Locate the cell with the specified text and output its [X, Y] center coordinate. 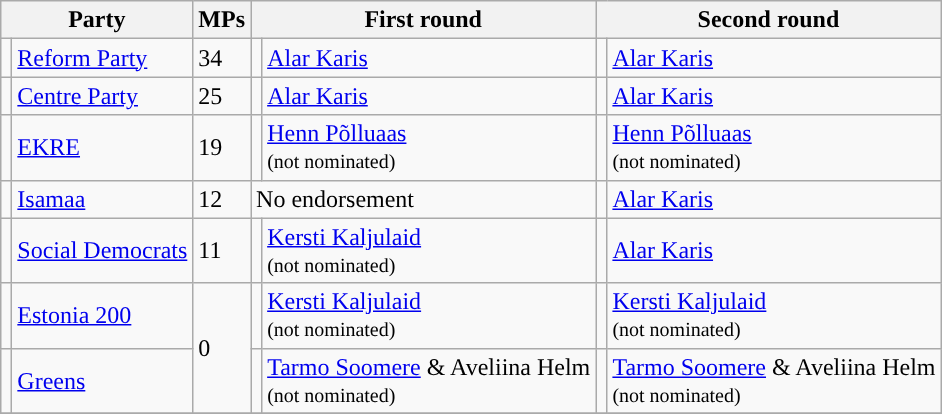
34 [222, 58]
11 [222, 250]
First round [424, 20]
0 [222, 348]
19 [222, 148]
Centre Party [102, 96]
Estonia 200 [102, 316]
Greens [102, 380]
MPs [222, 20]
Isamaa [102, 199]
25 [222, 96]
Social Democrats [102, 250]
Second round [768, 20]
Party [97, 20]
12 [222, 199]
No endorsement [424, 199]
Reform Party [102, 58]
EKRE [102, 148]
